For the text-containing cell, return its midpoint in (x, y) coordinate format. 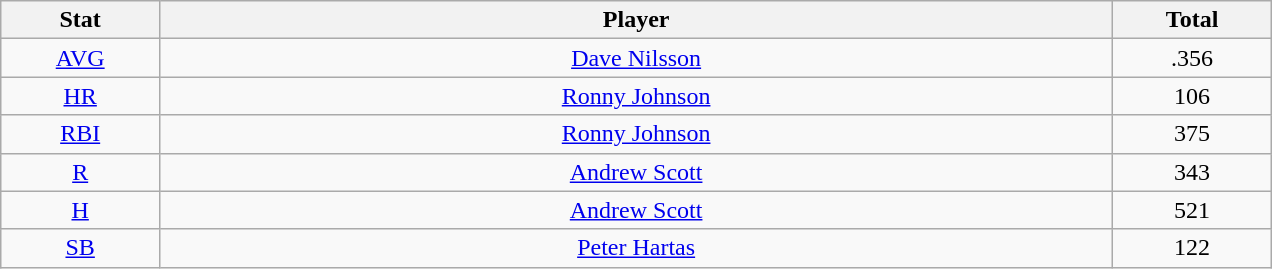
RBI (80, 134)
343 (1192, 172)
HR (80, 96)
.356 (1192, 58)
Peter Hartas (636, 248)
SB (80, 248)
Total (1192, 20)
Stat (80, 20)
H (80, 210)
Player (636, 20)
521 (1192, 210)
R (80, 172)
122 (1192, 248)
106 (1192, 96)
Dave Nilsson (636, 58)
AVG (80, 58)
375 (1192, 134)
